Scan for the cell matching the given text and deliver its [x, y] coordinate at center. 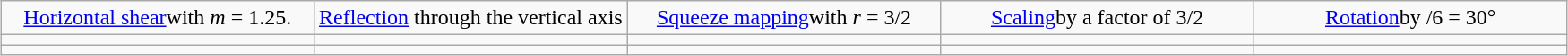
Horizontal shearwith m = 1.25. [158, 18]
Reflection through the vertical axis [471, 18]
Squeeze mappingwith r = 3/2 [784, 18]
Scalingby a factor of 3/2 [1098, 18]
Rotationby /6 = 30° [1410, 18]
